Provide the [x, y] coordinate of the cell's center where the given text is located.  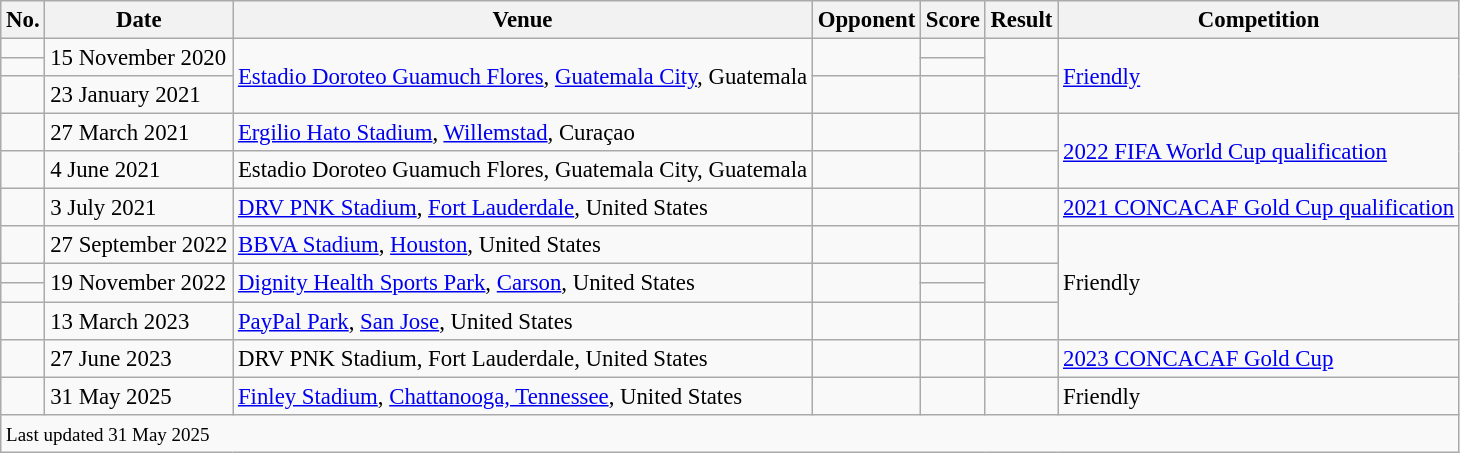
Date [139, 20]
2021 CONCACAF Gold Cup qualification [1259, 208]
Competition [1259, 20]
Last updated 31 May 2025 [730, 433]
27 March 2021 [139, 133]
23 January 2021 [139, 95]
27 September 2022 [139, 245]
13 March 2023 [139, 321]
27 June 2023 [139, 358]
Finley Stadium, Chattanooga, Tennessee, United States [523, 396]
15 November 2020 [139, 58]
2022 FIFA World Cup qualification [1259, 152]
BBVA Stadium, Houston, United States [523, 245]
Dignity Health Sports Park, Carson, United States [523, 283]
Score [954, 20]
Venue [523, 20]
Result [1022, 20]
Ergilio Hato Stadium, Willemstad, Curaçao [523, 133]
2023 CONCACAF Gold Cup [1259, 358]
PayPal Park, San Jose, United States [523, 321]
4 June 2021 [139, 170]
Opponent [866, 20]
31 May 2025 [139, 396]
3 July 2021 [139, 208]
No. [23, 20]
19 November 2022 [139, 283]
